For the text-containing cell, return its midpoint in [x, y] coordinate format. 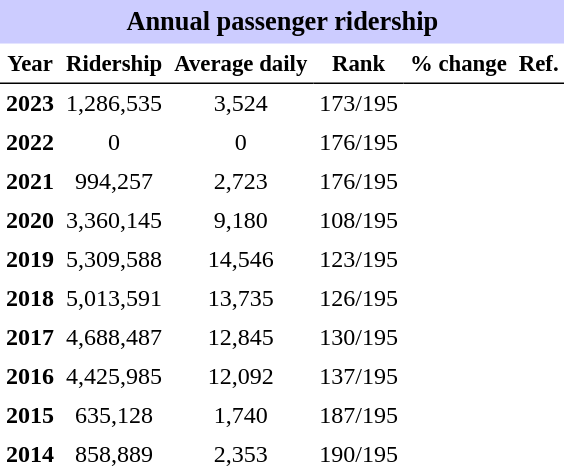
994,257 [114, 182]
2019 [30, 260]
Average daily [240, 64]
108/195 [358, 220]
2,723 [240, 182]
9,180 [240, 220]
% change [458, 64]
2016 [30, 376]
2020 [30, 220]
5,309,588 [114, 260]
635,128 [114, 416]
1,740 [240, 416]
2018 [30, 298]
173/195 [358, 104]
2021 [30, 182]
187/195 [358, 416]
1,286,535 [114, 104]
5,013,591 [114, 298]
2017 [30, 338]
2022 [30, 142]
12,092 [240, 376]
3,360,145 [114, 220]
3,524 [240, 104]
12,845 [240, 338]
123/195 [358, 260]
4,688,487 [114, 338]
130/195 [358, 338]
126/195 [358, 298]
4,425,985 [114, 376]
13,735 [240, 298]
2023 [30, 104]
14,546 [240, 260]
Ridership [114, 64]
Rank [358, 64]
2015 [30, 416]
Year [30, 64]
137/195 [358, 376]
